Scan for the cell matching the given text and deliver its (x, y) coordinate at center. 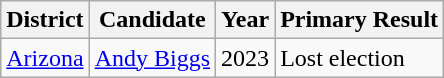
Arizona (45, 58)
District (45, 20)
Primary Result (360, 20)
Lost election (360, 58)
2023 (246, 58)
Candidate (152, 20)
Andy Biggs (152, 58)
Year (246, 20)
